Extract the (X, Y) coordinate from the center of the cell holding the provided text.  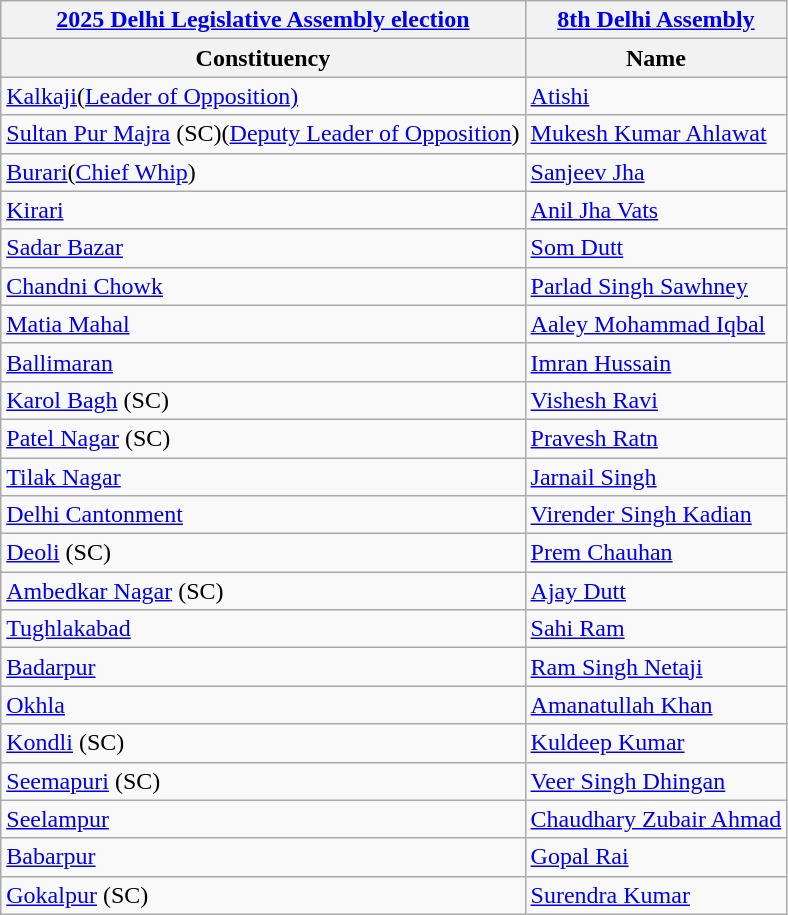
Prem Chauhan (656, 553)
Ambedkar Nagar (SC) (263, 591)
Ballimaran (263, 362)
Sadar Bazar (263, 248)
Kondli (SC) (263, 743)
Jarnail Singh (656, 477)
Aaley Mohammad Iqbal (656, 324)
Ajay Dutt (656, 591)
Pravesh Ratn (656, 438)
Okhla (263, 705)
Name (656, 58)
Delhi Cantonment (263, 515)
2025 Delhi Legislative Assembly election (263, 20)
Kuldeep Kumar (656, 743)
8th Delhi Assembly (656, 20)
Seemapuri (SC) (263, 781)
Sahi Ram (656, 629)
Atishi (656, 96)
Tughlakabad (263, 629)
Karol Bagh (SC) (263, 400)
Gopal Rai (656, 857)
Kirari (263, 210)
Chaudhary Zubair Ahmad (656, 819)
Kalkaji(Leader of Opposition) (263, 96)
Badarpur (263, 667)
Seelampur (263, 819)
Babarpur (263, 857)
Surendra Kumar (656, 895)
Mukesh Kumar Ahlawat (656, 134)
Som Dutt (656, 248)
Deoli (SC) (263, 553)
Veer Singh Dhingan (656, 781)
Patel Nagar (SC) (263, 438)
Gokalpur (SC) (263, 895)
Chandni Chowk (263, 286)
Tilak Nagar (263, 477)
Vishesh Ravi (656, 400)
Anil Jha Vats (656, 210)
Burari(Chief Whip) (263, 172)
Ram Singh Netaji (656, 667)
Sultan Pur Majra (SC)(Deputy Leader of Opposition) (263, 134)
Sanjeev Jha (656, 172)
Imran Hussain (656, 362)
Virender Singh Kadian (656, 515)
Constituency (263, 58)
Parlad Singh Sawhney (656, 286)
Amanatullah Khan (656, 705)
Matia Mahal (263, 324)
